Provide the [x, y] coordinate of the cell's center where the given text is located.  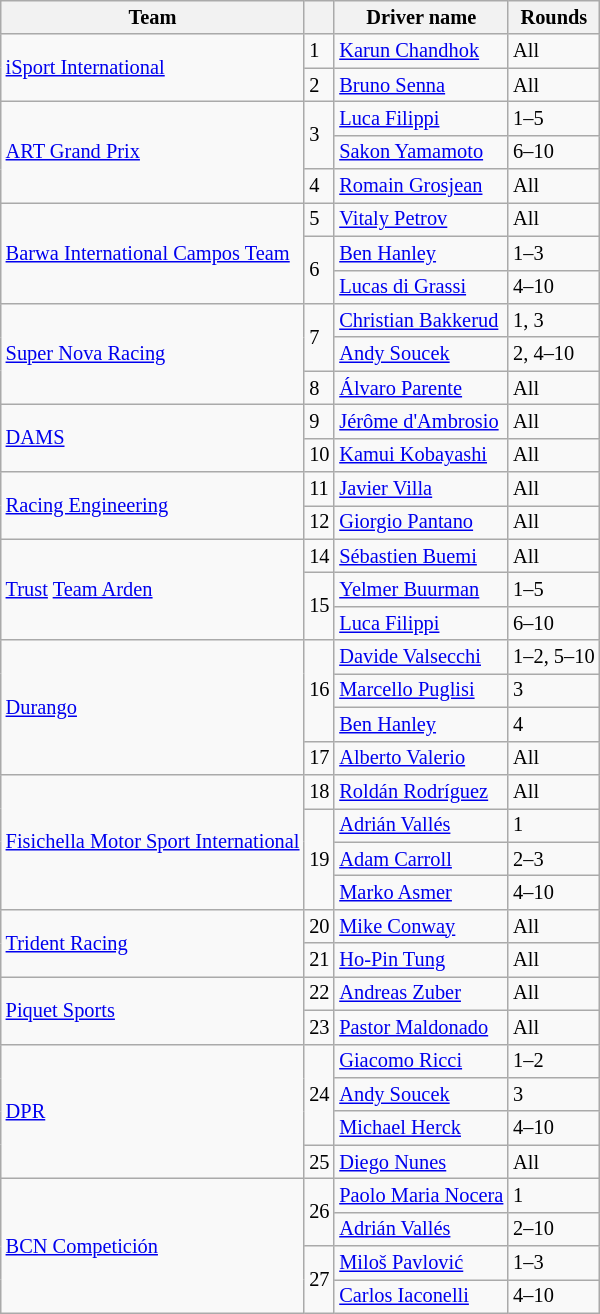
Piquet Sports [153, 1010]
Fisichella Motor Sport International [153, 842]
Super Nova Racing [153, 354]
Driver name [421, 17]
Team [153, 17]
Ho-Pin Tung [421, 960]
11 [319, 489]
21 [319, 960]
Mike Conway [421, 926]
Alberto Valerio [421, 758]
27 [319, 1280]
1, 3 [554, 320]
7 [319, 336]
BCN Competición [153, 1246]
23 [319, 1027]
Roldán Rodríguez [421, 791]
Michael Herck [421, 1128]
Sakon Yamamoto [421, 152]
1–2 [554, 1061]
Kamui Kobayashi [421, 455]
8 [319, 388]
1–2, 5–10 [554, 657]
18 [319, 791]
2–3 [554, 859]
22 [319, 993]
Trust Team Arden [153, 590]
Barwa International Campos Team [153, 252]
Christian Bakkerud [421, 320]
24 [319, 1094]
Yelmer Buurman [421, 589]
Jérôme d'Ambrosio [421, 421]
9 [319, 421]
Racing Engineering [153, 506]
2, 4–10 [554, 354]
Trident Racing [153, 942]
iSport International [153, 68]
Bruno Senna [421, 85]
Vitaly Petrov [421, 219]
Davide Valsecchi [421, 657]
20 [319, 926]
Diego Nunes [421, 1162]
ART Grand Prix [153, 152]
16 [319, 690]
DAMS [153, 438]
6 [319, 270]
Sébastien Buemi [421, 556]
Carlos Iaconelli [421, 1296]
Javier Villa [421, 489]
Durango [153, 708]
Álvaro Parente [421, 388]
10 [319, 455]
Giacomo Ricci [421, 1061]
Rounds [554, 17]
Marko Asmer [421, 892]
25 [319, 1162]
Paolo Maria Nocera [421, 1195]
DPR [153, 1112]
Giorgio Pantano [421, 522]
12 [319, 522]
14 [319, 556]
2–10 [554, 1229]
Pastor Maldonado [421, 1027]
15 [319, 606]
Miloš Pavlović [421, 1263]
Andreas Zuber [421, 993]
Marcello Puglisi [421, 690]
5 [319, 219]
17 [319, 758]
2 [319, 85]
Romain Grosjean [421, 186]
Karun Chandhok [421, 51]
Adam Carroll [421, 859]
Lucas di Grassi [421, 287]
26 [319, 1212]
19 [319, 858]
